Search for the cell housing the specified text and yield its (x, y) center coordinate. 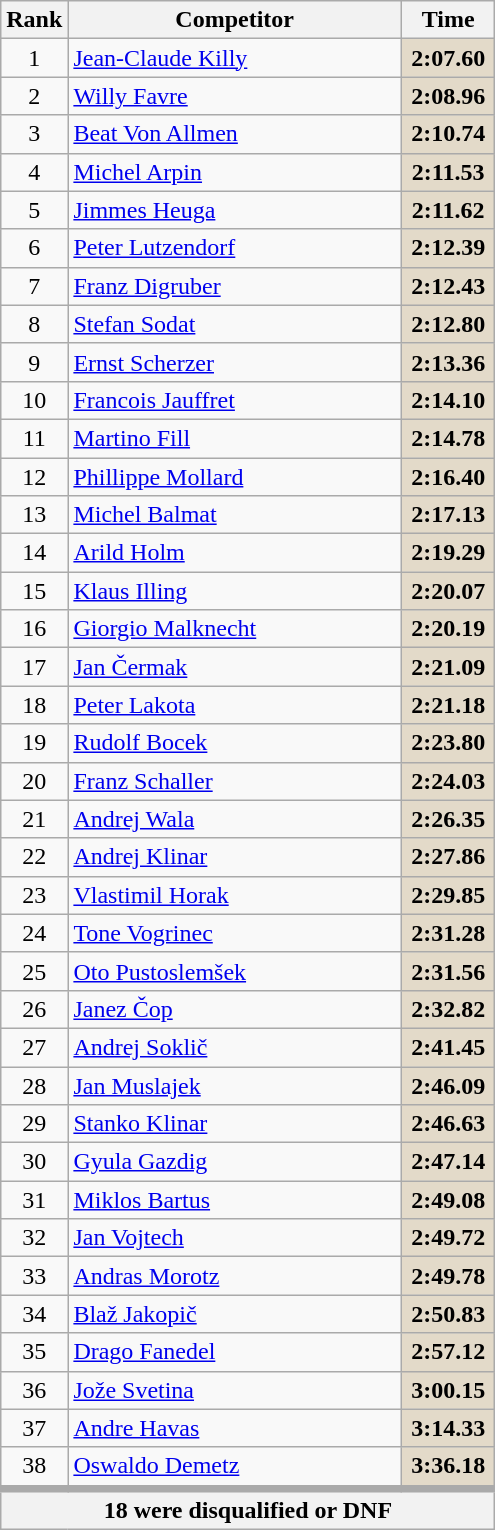
2:31.28 (448, 933)
14 (34, 553)
Michel Balmat (235, 515)
19 (34, 743)
16 (34, 629)
Andrej Klinar (235, 857)
Janez Čop (235, 1009)
2:16.40 (448, 477)
1 (34, 58)
22 (34, 857)
Martino Fill (235, 438)
24 (34, 933)
Jan Vojtech (235, 1238)
23 (34, 895)
Drago Fanedel (235, 1352)
Jan Čermak (235, 667)
15 (34, 591)
Vlastimil Horak (235, 895)
9 (34, 362)
2:23.80 (448, 743)
2:31.56 (448, 971)
2:07.60 (448, 58)
5 (34, 210)
10 (34, 400)
2:49.08 (448, 1200)
12 (34, 477)
Willy Favre (235, 96)
2:14.78 (448, 438)
Andrej Wala (235, 819)
31 (34, 1200)
18 were disqualified or DNF (248, 1508)
2:57.12 (448, 1352)
35 (34, 1352)
21 (34, 819)
2:49.78 (448, 1276)
Arild Holm (235, 553)
29 (34, 1124)
2:08.96 (448, 96)
2:10.74 (448, 134)
27 (34, 1047)
Oto Pustoslemšek (235, 971)
2:11.53 (448, 172)
Jean-Claude Killy (235, 58)
4 (34, 172)
2:13.36 (448, 362)
Competitor (235, 20)
Jan Muslajek (235, 1085)
2:46.09 (448, 1085)
Miklos Bartus (235, 1200)
11 (34, 438)
2:19.29 (448, 553)
7 (34, 286)
33 (34, 1276)
3 (34, 134)
Oswaldo Demetz (235, 1468)
18 (34, 705)
Time (448, 20)
26 (34, 1009)
Stanko Klinar (235, 1124)
2:17.13 (448, 515)
Peter Lutzendorf (235, 248)
2:27.86 (448, 857)
Giorgio Malknecht (235, 629)
6 (34, 248)
8 (34, 324)
Jimmes Heuga (235, 210)
38 (34, 1468)
Jože Svetina (235, 1390)
Klaus Illing (235, 591)
2:21.18 (448, 705)
Gyula Gazdig (235, 1162)
2:32.82 (448, 1009)
Beat Von Allmen (235, 134)
34 (34, 1314)
Stefan Sodat (235, 324)
20 (34, 781)
2 (34, 96)
Peter Lakota (235, 705)
32 (34, 1238)
Rank (34, 20)
3:36.18 (448, 1468)
2:21.09 (448, 667)
13 (34, 515)
Francois Jauffret (235, 400)
Franz Digruber (235, 286)
2:24.03 (448, 781)
3:14.33 (448, 1428)
2:12.39 (448, 248)
2:26.35 (448, 819)
Phillippe Mollard (235, 477)
17 (34, 667)
2:50.83 (448, 1314)
30 (34, 1162)
Ernst Scherzer (235, 362)
25 (34, 971)
2:46.63 (448, 1124)
37 (34, 1428)
36 (34, 1390)
Michel Arpin (235, 172)
2:29.85 (448, 895)
2:20.07 (448, 591)
2:11.62 (448, 210)
2:14.10 (448, 400)
Rudolf Bocek (235, 743)
28 (34, 1085)
Franz Schaller (235, 781)
3:00.15 (448, 1390)
2:49.72 (448, 1238)
2:12.43 (448, 286)
Andras Morotz (235, 1276)
Andre Havas (235, 1428)
Andrej Soklič (235, 1047)
Tone Vogrinec (235, 933)
2:12.80 (448, 324)
Blaž Jakopič (235, 1314)
2:47.14 (448, 1162)
2:41.45 (448, 1047)
2:20.19 (448, 629)
